Determine the [x, y] coordinate at the center of the cell enclosing the given text.  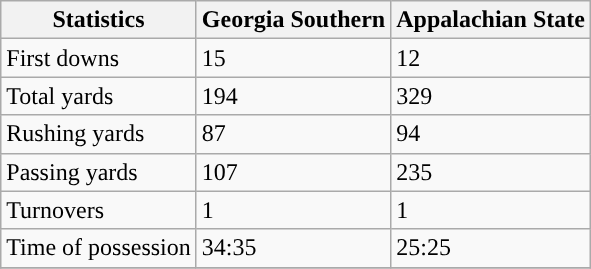
87 [293, 134]
329 [491, 96]
15 [293, 58]
Statistics [99, 20]
Georgia Southern [293, 20]
94 [491, 134]
Total yards [99, 96]
First downs [99, 58]
Turnovers [99, 210]
194 [293, 96]
107 [293, 172]
12 [491, 58]
235 [491, 172]
Passing yards [99, 172]
Appalachian State [491, 20]
34:35 [293, 248]
Rushing yards [99, 134]
25:25 [491, 248]
Time of possession [99, 248]
